Pinpoint the cell where the given text exists, returning its (x, y) midpoint coordinate. 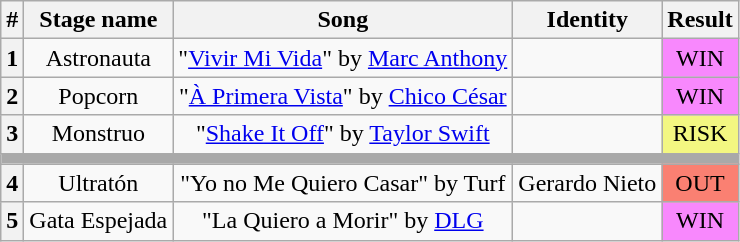
Gata Espejada (98, 221)
OUT (700, 183)
Gerardo Nieto (588, 183)
# (12, 20)
Popcorn (98, 96)
2 (12, 96)
"Vivir Mi Vida" by Marc Anthony (343, 58)
RISK (700, 134)
"La Quiero a Morir" by DLG (343, 221)
Monstruo (98, 134)
5 (12, 221)
3 (12, 134)
"Shake It Off" by Taylor Swift (343, 134)
Ultratón (98, 183)
Stage name (98, 20)
"Yo no Me Quiero Casar" by Turf (343, 183)
1 (12, 58)
Astronauta (98, 58)
Result (700, 20)
"À Primera Vista" by Chico César (343, 96)
Identity (588, 20)
Song (343, 20)
4 (12, 183)
